Return (X, Y) of the center of cell containing provided text 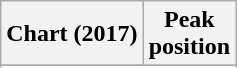
Chart (2017) (72, 34)
Peak position (189, 34)
